Capture the cell that displays the provided text and extract its [X, Y] central coordinate. 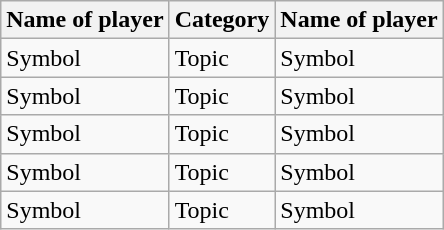
Category [222, 20]
